Find where the given text appears and provide that cell's center as (X, Y) coordinate. 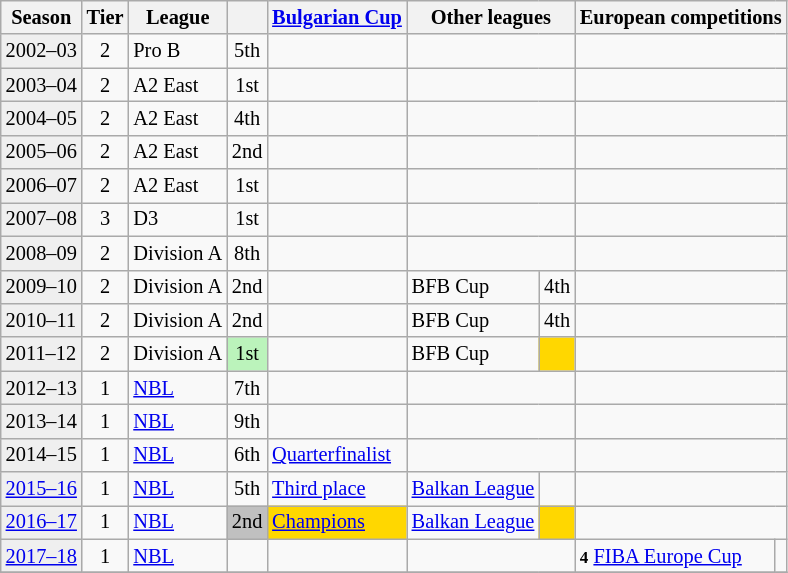
Champions (336, 522)
D3 (178, 219)
2004–05 (42, 118)
2017–18 (42, 556)
8th (247, 253)
Pro B (178, 51)
4 FIBA Europe Cup (675, 556)
2015–16 (42, 489)
2003–04 (42, 85)
European competitions (681, 17)
7th (247, 388)
2005–06 (42, 152)
2008–09 (42, 253)
6th (247, 455)
2012–13 (42, 388)
Other leagues (491, 17)
2002–03 (42, 51)
Tier (106, 17)
2011–12 (42, 354)
2007–08 (42, 219)
2006–07 (42, 186)
2009–10 (42, 287)
Third place (336, 489)
9th (247, 421)
2014–15 (42, 455)
League (178, 17)
Bulgarian Cup (336, 17)
Quarterfinalist (336, 455)
3 (106, 219)
2010–11 (42, 320)
Season (42, 17)
2013–14 (42, 421)
2016–17 (42, 522)
